Scan for the cell matching the given text and deliver its [X, Y] coordinate at center. 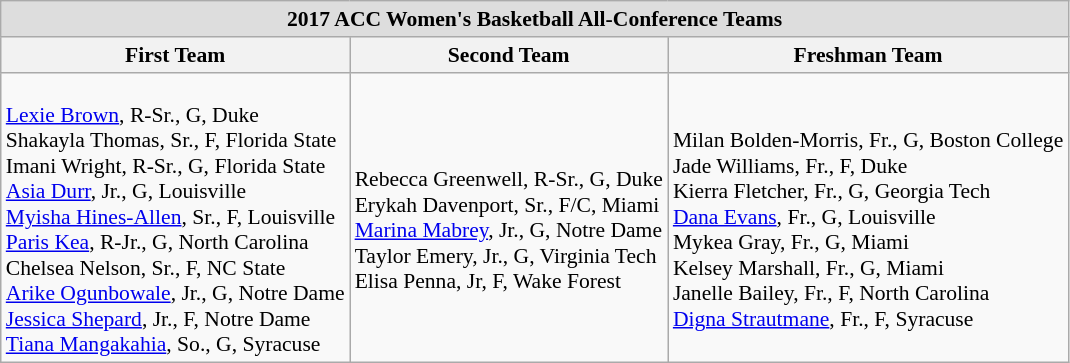
First Team [176, 55]
Second Team [509, 55]
2017 ACC Women's Basketball All-Conference Teams [535, 19]
Freshman Team [868, 55]
